Scan for the cell matching the given text and deliver its [X, Y] coordinate at center. 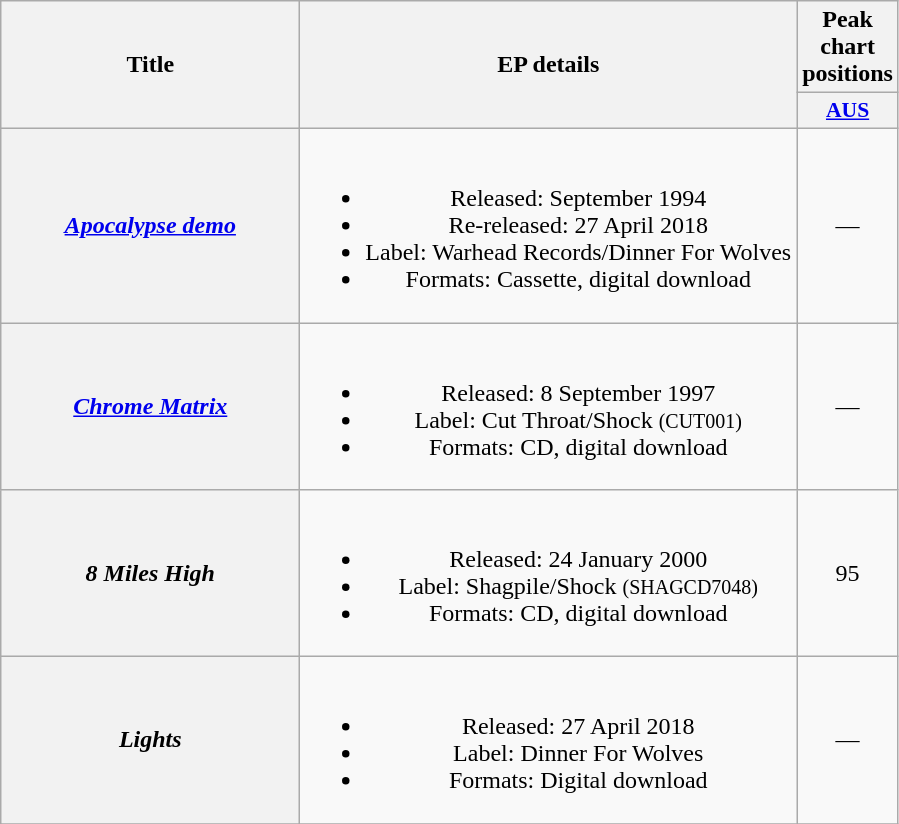
EP details [548, 65]
Released: September 1994Re-released: 27 April 2018Label: Warhead Records/Dinner For WolvesFormats: Cassette, digital download [548, 225]
Released: 27 April 2018Label: Dinner For WolvesFormats: Digital download [548, 740]
AUS [848, 111]
Apocalypse demo [150, 225]
Peak chart positions [848, 47]
Chrome Matrix [150, 406]
Released: 24 January 2000Label: Shagpile/Shock (SHAGCD7048)Formats: CD, digital download [548, 574]
Lights [150, 740]
95 [848, 574]
Released: 8 September 1997Label: Cut Throat/Shock (CUT001)Formats: CD, digital download [548, 406]
Title [150, 65]
8 Miles High [150, 574]
